Provide the [x, y] coordinate of the cell's center where the given text is located.  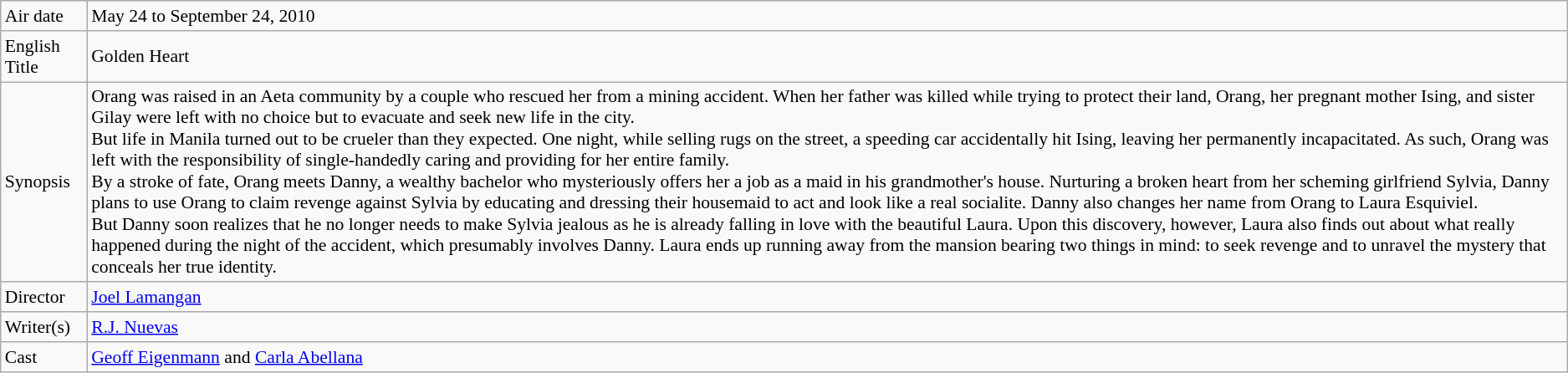
Golden Heart [826, 57]
Geoff Eigenmann and Carla Abellana [826, 357]
Director [43, 298]
Air date [43, 16]
Synopsis [43, 182]
May 24 to September 24, 2010 [826, 16]
Writer(s) [43, 327]
Joel Lamangan [826, 298]
Cast [43, 357]
R.J. Nuevas [826, 327]
English Title [43, 57]
